Detect which cell encompasses the target text, then output its (x, y) center coordinate. 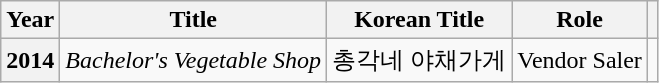
Year (30, 20)
Bachelor's Vegetable Shop (194, 60)
2014 (30, 60)
Korean Title (420, 20)
Role (580, 20)
총각네 야채가게 (420, 60)
Vendor Saler (580, 60)
Title (194, 20)
